Capture the cell that displays the provided text and extract its (x, y) central coordinate. 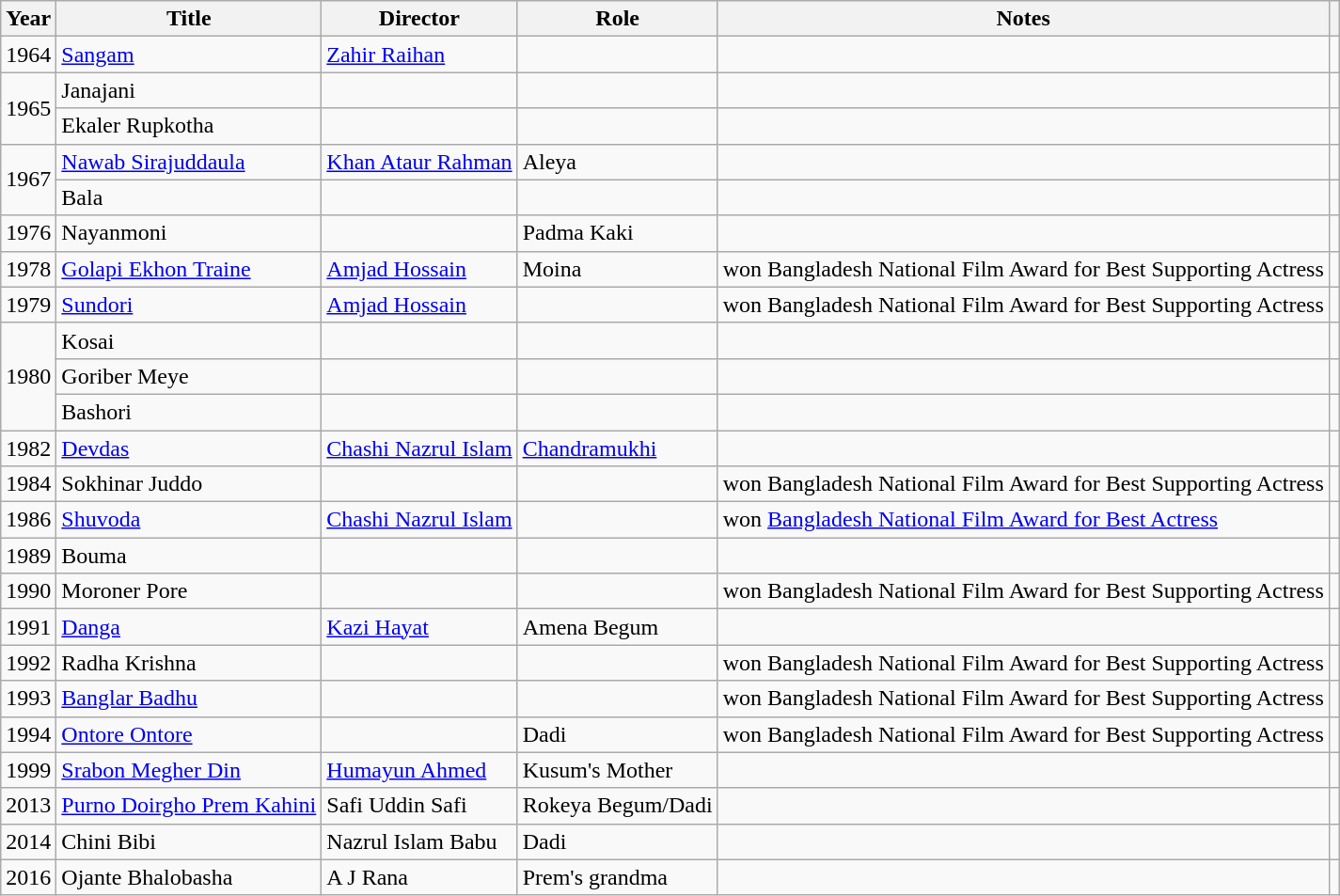
Nawab Sirajuddaula (189, 162)
Golapi Ekhon Traine (189, 269)
1982 (28, 448)
1978 (28, 269)
Title (189, 19)
Chandramukhi (617, 448)
Danga (189, 627)
1976 (28, 233)
Banglar Badhu (189, 699)
1994 (28, 734)
Khan Ataur Rahman (419, 162)
1992 (28, 663)
Amena Begum (617, 627)
Director (419, 19)
Role (617, 19)
A J Rana (419, 877)
Kusum's Mother (617, 770)
Bouma (189, 556)
Devdas (189, 448)
Moina (617, 269)
Purno Doirgho Prem Kahini (189, 806)
Bashori (189, 412)
Ekaler Rupkotha (189, 126)
Aleya (617, 162)
2016 (28, 877)
Sangam (189, 55)
Janajani (189, 90)
Radha Krishna (189, 663)
Kazi Hayat (419, 627)
Year (28, 19)
Nazrul Islam Babu (419, 841)
Nayanmoni (189, 233)
won Bangladesh National Film Award for Best Actress (1023, 520)
1967 (28, 180)
Prem's grandma (617, 877)
1979 (28, 305)
1980 (28, 376)
2013 (28, 806)
Safi Uddin Safi (419, 806)
Chini Bibi (189, 841)
1993 (28, 699)
1964 (28, 55)
Shuvoda (189, 520)
1999 (28, 770)
2014 (28, 841)
Humayun Ahmed (419, 770)
Zahir Raihan (419, 55)
Ojante Bhalobasha (189, 877)
Ontore Ontore (189, 734)
1984 (28, 484)
Kosai (189, 340)
Rokeya Begum/Dadi (617, 806)
Moroner Pore (189, 591)
Notes (1023, 19)
1989 (28, 556)
Padma Kaki (617, 233)
Sokhinar Juddo (189, 484)
Goriber Meye (189, 376)
Bala (189, 197)
1986 (28, 520)
Srabon Megher Din (189, 770)
1991 (28, 627)
Sundori (189, 305)
1990 (28, 591)
1965 (28, 108)
